Determine the (x, y) coordinate at the center of the cell enclosing the given text.  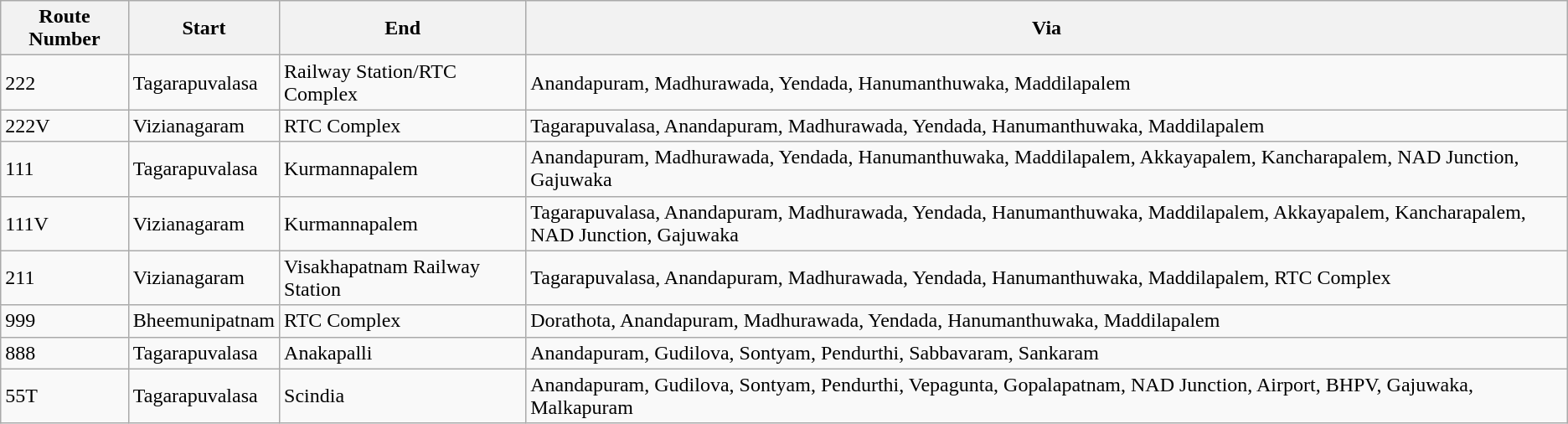
Dorathota, Anandapuram, Madhurawada, Yendada, Hanumanthuwaka, Maddilapalem (1047, 321)
End (403, 28)
Railway Station/RTC Complex (403, 82)
222V (64, 126)
Tagarapuvalasa, Anandapuram, Madhurawada, Yendada, Hanumanthuwaka, Maddilapalem (1047, 126)
Tagarapuvalasa, Anandapuram, Madhurawada, Yendada, Hanumanthuwaka, Maddilapalem, RTC Complex (1047, 278)
222 (64, 82)
Anandapuram, Madhurawada, Yendada, Hanumanthuwaka, Maddilapalem (1047, 82)
888 (64, 353)
Via (1047, 28)
111V (64, 223)
Scindia (403, 396)
Start (204, 28)
999 (64, 321)
Anandapuram, Madhurawada, Yendada, Hanumanthuwaka, Maddilapalem, Akkayapalem, Kancharapalem, NAD Junction, Gajuwaka (1047, 169)
Visakhapatnam Railway Station (403, 278)
Tagarapuvalasa, Anandapuram, Madhurawada, Yendada, Hanumanthuwaka, Maddilapalem, Akkayapalem, Kancharapalem, NAD Junction, Gajuwaka (1047, 223)
55T (64, 396)
211 (64, 278)
Route Number (64, 28)
Anandapuram, Gudilova, Sontyam, Pendurthi, Vepagunta, Gopalapatnam, NAD Junction, Airport, BHPV, Gajuwaka, Malkapuram (1047, 396)
Anakapalli (403, 353)
Bheemunipatnam (204, 321)
Anandapuram, Gudilova, Sontyam, Pendurthi, Sabbavaram, Sankaram (1047, 353)
111 (64, 169)
